Find where the given text appears and provide that cell's center as (X, Y) coordinate. 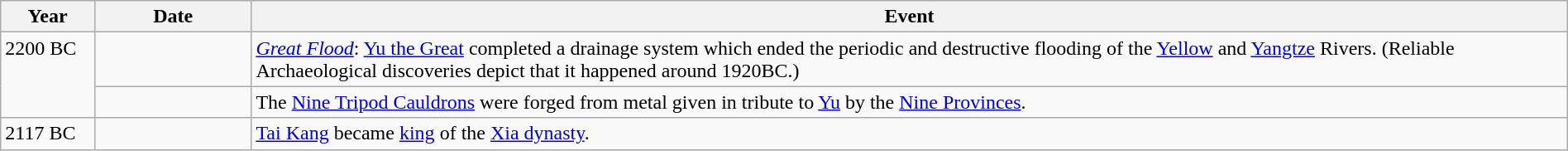
2117 BC (48, 134)
Event (910, 17)
The Nine Tripod Cauldrons were forged from metal given in tribute to Yu by the Nine Provinces. (910, 102)
Tai Kang became king of the Xia dynasty. (910, 134)
Date (172, 17)
Year (48, 17)
2200 BC (48, 75)
